Scan for the cell matching the given text and deliver its (x, y) coordinate at center. 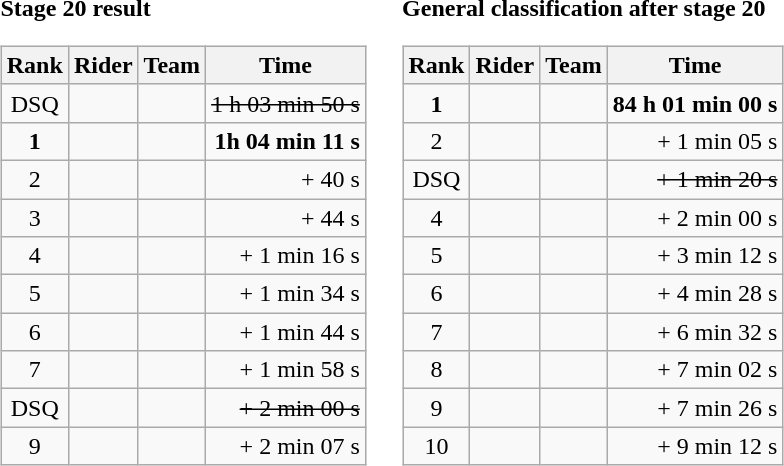
+ 6 min 32 s (695, 332)
8 (436, 370)
+ 7 min 02 s (695, 370)
1 h 03 min 50 s (286, 103)
+ 1 min 05 s (695, 141)
+ 40 s (286, 179)
+ 1 min 34 s (286, 294)
+ 1 min 58 s (286, 370)
84 h 01 min 00 s (695, 103)
10 (436, 446)
+ 9 min 12 s (695, 446)
+ 2 min 07 s (286, 446)
+ 1 min 20 s (695, 179)
+ 3 min 12 s (695, 256)
+ 4 min 28 s (695, 294)
+ 7 min 26 s (695, 408)
3 (34, 217)
+ 44 s (286, 217)
+ 1 min 16 s (286, 256)
1h 04 min 11 s (286, 141)
+ 1 min 44 s (286, 332)
